Output the [x, y] coordinate of the center of the cell containing the given text.  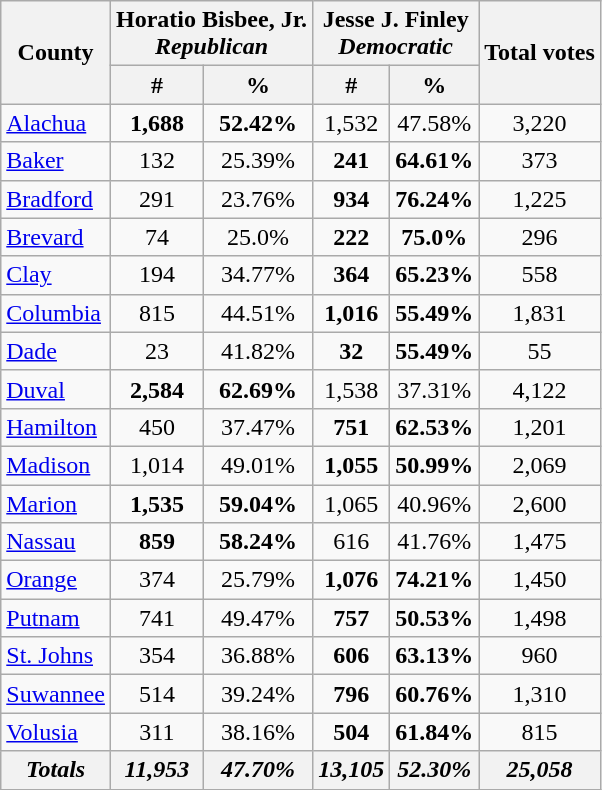
Putnam [56, 618]
354 [156, 656]
296 [540, 237]
13,105 [352, 770]
60.76% [434, 694]
County [56, 52]
25.0% [258, 237]
25.39% [258, 161]
1,450 [540, 580]
1,225 [540, 199]
62.53% [434, 427]
373 [540, 161]
374 [156, 580]
Suwannee [56, 694]
504 [352, 732]
38.16% [258, 732]
291 [156, 199]
Brevard [56, 237]
859 [156, 542]
1,688 [156, 123]
311 [156, 732]
25.79% [258, 580]
1,076 [352, 580]
514 [156, 694]
64.61% [434, 161]
1,538 [352, 389]
751 [352, 427]
Madison [56, 465]
Horatio Bisbee, Jr. Republican [211, 34]
41.82% [258, 351]
796 [352, 694]
23.76% [258, 199]
Bradford [56, 199]
1,831 [540, 313]
Totals [56, 770]
4,122 [540, 389]
960 [540, 656]
2,069 [540, 465]
606 [352, 656]
Duval [56, 389]
2,600 [540, 503]
25,058 [540, 770]
76.24% [434, 199]
32 [352, 351]
34.77% [258, 275]
Hamilton [56, 427]
23 [156, 351]
1,016 [352, 313]
1,475 [540, 542]
37.31% [434, 389]
37.47% [258, 427]
47.58% [434, 123]
61.84% [434, 732]
450 [156, 427]
3,220 [540, 123]
Orange [56, 580]
558 [540, 275]
39.24% [258, 694]
132 [156, 161]
49.47% [258, 618]
47.70% [258, 770]
Jesse J. Finley Democratic [396, 34]
934 [352, 199]
Marion [56, 503]
Baker [56, 161]
1,065 [352, 503]
59.04% [258, 503]
11,953 [156, 770]
52.30% [434, 770]
Nassau [56, 542]
44.51% [258, 313]
36.88% [258, 656]
50.99% [434, 465]
1,498 [540, 618]
Columbia [56, 313]
741 [156, 618]
194 [156, 275]
1,014 [156, 465]
63.13% [434, 656]
Total votes [540, 52]
1,201 [540, 427]
52.42% [258, 123]
50.53% [434, 618]
41.76% [434, 542]
55 [540, 351]
222 [352, 237]
74 [156, 237]
1,055 [352, 465]
Dade [56, 351]
241 [352, 161]
Clay [56, 275]
75.0% [434, 237]
Volusia [56, 732]
1,535 [156, 503]
74.21% [434, 580]
St. Johns [56, 656]
364 [352, 275]
49.01% [258, 465]
2,584 [156, 389]
757 [352, 618]
Alachua [56, 123]
1,310 [540, 694]
62.69% [258, 389]
58.24% [258, 542]
1,532 [352, 123]
65.23% [434, 275]
40.96% [434, 503]
616 [352, 542]
